Output the [X, Y] coordinate of the center of the cell containing the given text.  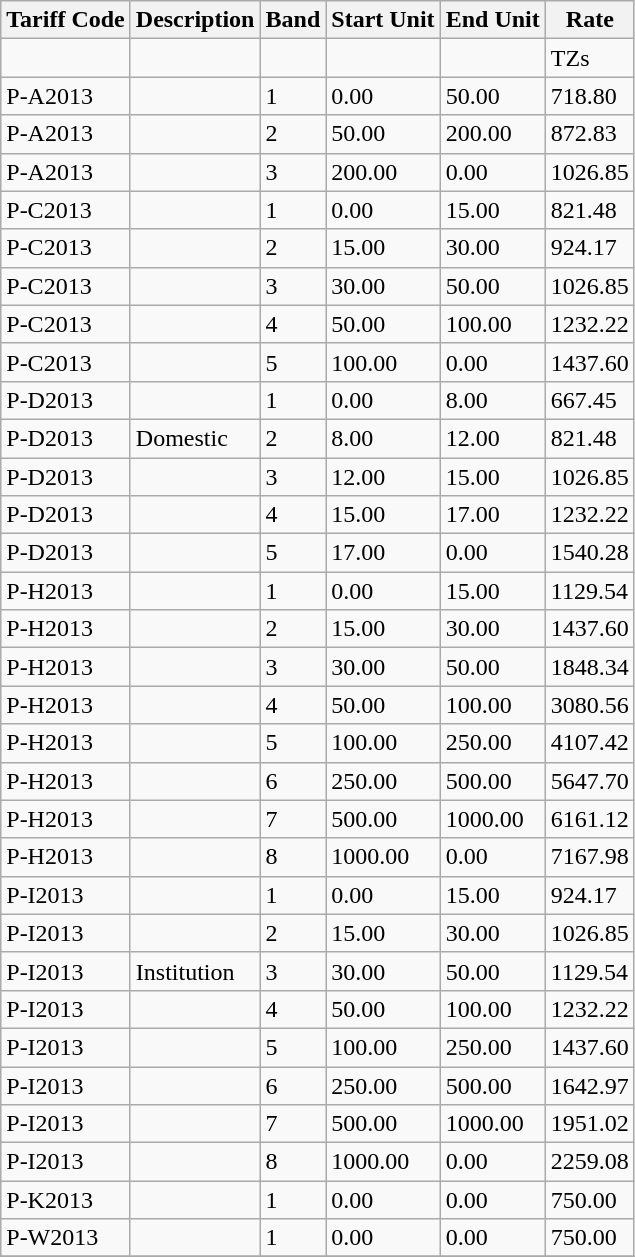
1848.34 [590, 667]
P-K2013 [66, 1200]
Rate [590, 20]
Domestic [195, 438]
Institution [195, 971]
Description [195, 20]
7167.98 [590, 857]
1642.97 [590, 1085]
6161.12 [590, 819]
Tariff Code [66, 20]
P-W2013 [66, 1238]
Start Unit [383, 20]
4107.42 [590, 743]
872.83 [590, 134]
3080.56 [590, 705]
718.80 [590, 96]
Band [293, 20]
1951.02 [590, 1124]
667.45 [590, 400]
TZs [590, 58]
End Unit [492, 20]
1540.28 [590, 553]
2259.08 [590, 1162]
5647.70 [590, 781]
